Return [X, Y] of the center of cell containing provided text 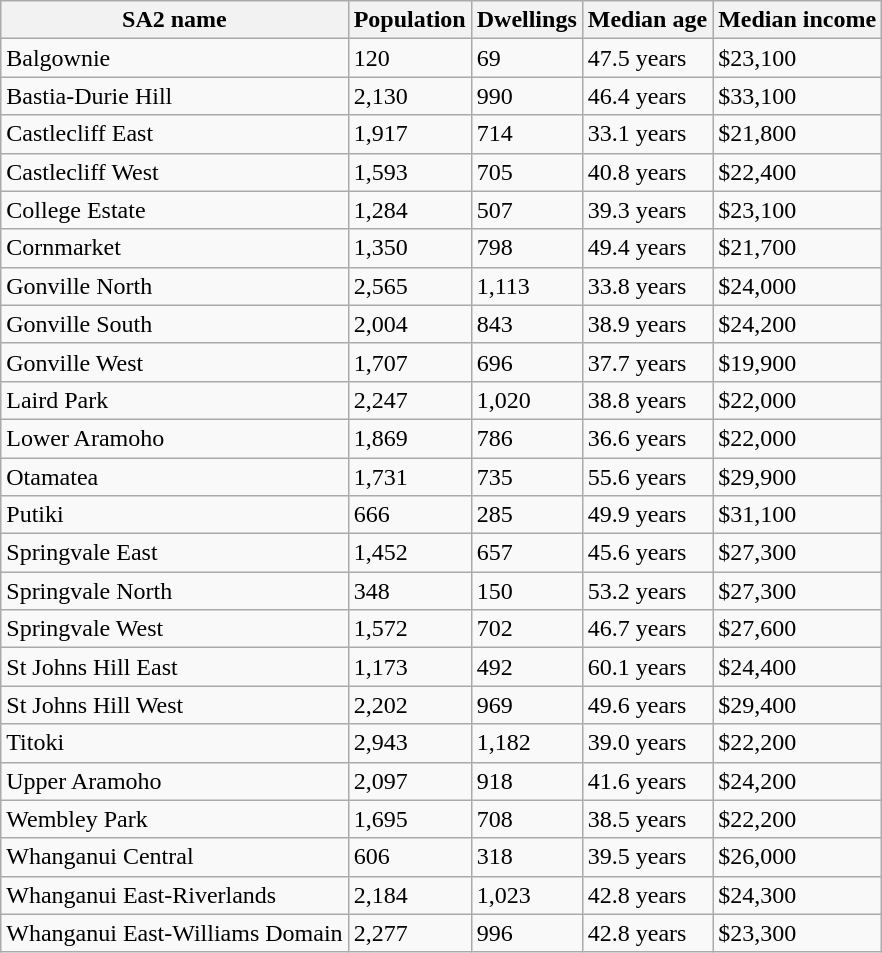
786 [526, 438]
Laird Park [174, 400]
1,350 [410, 248]
$29,900 [798, 477]
Wembley Park [174, 819]
1,173 [410, 667]
St Johns Hill East [174, 667]
996 [526, 933]
Bastia-Durie Hill [174, 96]
1,869 [410, 438]
Putiki [174, 515]
St Johns Hill West [174, 705]
969 [526, 705]
2,277 [410, 933]
60.1 years [647, 667]
38.5 years [647, 819]
Upper Aramoho [174, 781]
College Estate [174, 210]
47.5 years [647, 58]
285 [526, 515]
702 [526, 629]
Lower Aramoho [174, 438]
39.5 years [647, 857]
492 [526, 667]
$19,900 [798, 362]
1,572 [410, 629]
Castlecliff East [174, 134]
918 [526, 781]
45.6 years [647, 553]
55.6 years [647, 477]
33.8 years [647, 286]
2,202 [410, 705]
Median age [647, 20]
798 [526, 248]
$24,300 [798, 895]
1,452 [410, 553]
49.9 years [647, 515]
Whanganui East-Williams Domain [174, 933]
46.7 years [647, 629]
708 [526, 819]
2,130 [410, 96]
Balgownie [174, 58]
$31,100 [798, 515]
49.6 years [647, 705]
Castlecliff West [174, 172]
49.4 years [647, 248]
Gonville West [174, 362]
33.1 years [647, 134]
606 [410, 857]
$24,000 [798, 286]
46.4 years [647, 96]
Cornmarket [174, 248]
1,707 [410, 362]
696 [526, 362]
38.8 years [647, 400]
2,565 [410, 286]
735 [526, 477]
Titoki [174, 743]
Springvale North [174, 591]
$24,400 [798, 667]
843 [526, 324]
53.2 years [647, 591]
318 [526, 857]
36.6 years [647, 438]
38.9 years [647, 324]
41.6 years [647, 781]
1,023 [526, 895]
2,097 [410, 781]
2,943 [410, 743]
1,113 [526, 286]
990 [526, 96]
$29,400 [798, 705]
1,917 [410, 134]
714 [526, 134]
Otamatea [174, 477]
39.0 years [647, 743]
39.3 years [647, 210]
Median income [798, 20]
40.8 years [647, 172]
348 [410, 591]
666 [410, 515]
2,004 [410, 324]
Springvale East [174, 553]
$23,300 [798, 933]
1,020 [526, 400]
69 [526, 58]
1,182 [526, 743]
$21,700 [798, 248]
507 [526, 210]
150 [526, 591]
Gonville North [174, 286]
SA2 name [174, 20]
Springvale West [174, 629]
2,184 [410, 895]
705 [526, 172]
1,695 [410, 819]
Gonville South [174, 324]
Dwellings [526, 20]
120 [410, 58]
$33,100 [798, 96]
Population [410, 20]
657 [526, 553]
$27,600 [798, 629]
1,731 [410, 477]
$21,800 [798, 134]
Whanganui East-Riverlands [174, 895]
1,593 [410, 172]
$26,000 [798, 857]
37.7 years [647, 362]
2,247 [410, 400]
1,284 [410, 210]
Whanganui Central [174, 857]
$22,400 [798, 172]
